Locate the cell with the specified text and output its (x, y) center coordinate. 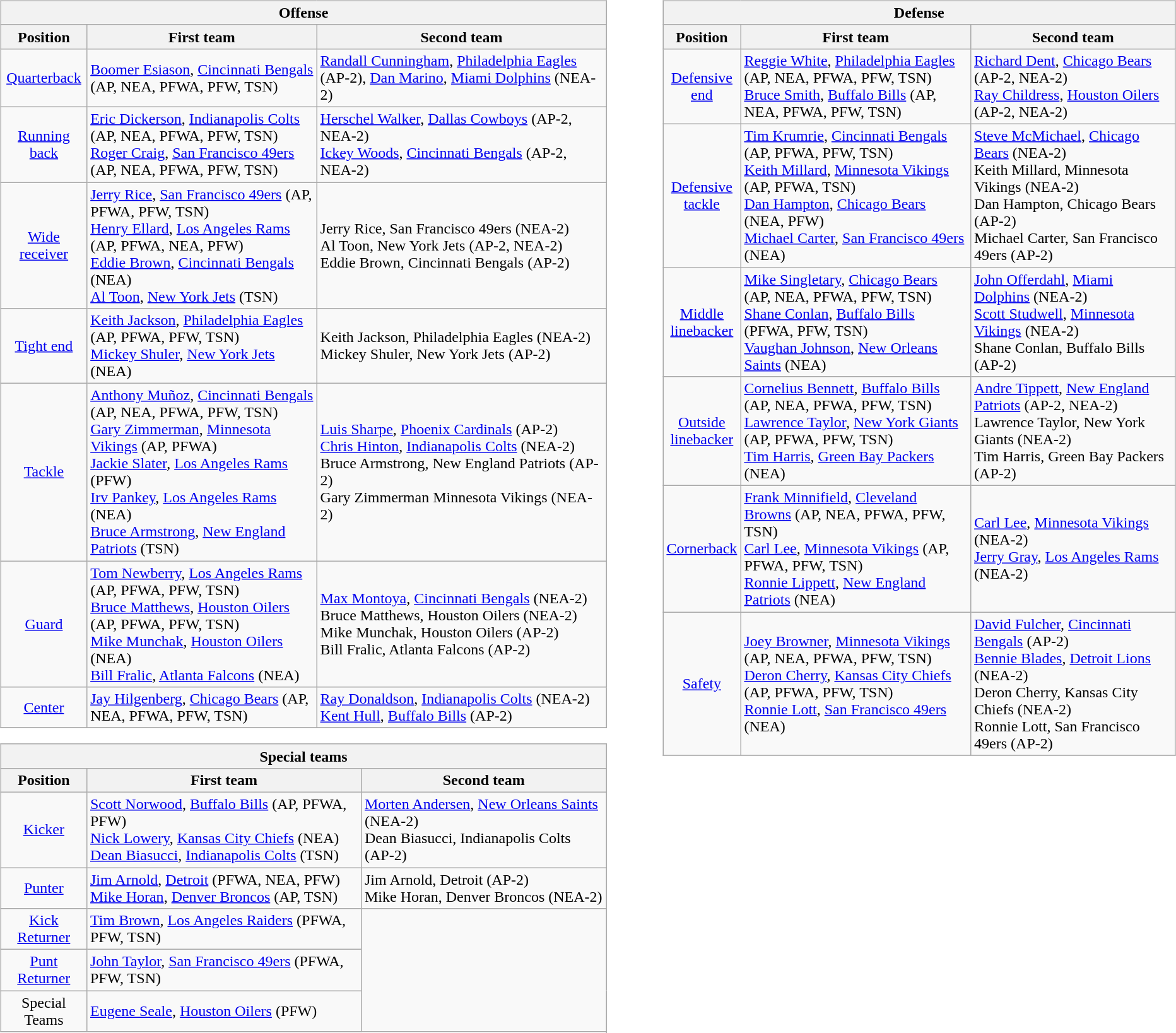
Tim Brown, Los Angeles Raiders (PFWA, PFW, TSN) (223, 929)
Morten Andersen, New Orleans Saints (NEA-2) Dean Biasucci, Indianapolis Colts (AP-2) (483, 829)
Scott Norwood, Buffalo Bills (AP, PFWA, PFW) Nick Lowery, Kansas City Chiefs (NEA) Dean Biasucci, Indianapolis Colts (TSN) (223, 829)
Kick Returner (44, 929)
Special teams (303, 756)
Defensive tackle (702, 196)
Ray Donaldson, Indianapolis Colts (NEA-2) Kent Hull, Buffalo Bills (AP-2) (462, 708)
Jay Hilgenberg, Chicago Bears (AP, NEA, PFWA, PFW, TSN) (202, 708)
Jim Arnold, Detroit (AP-2) Mike Horan, Denver Broncos (NEA-2) (483, 887)
Defense (919, 13)
Eugene Seale, Houston Oilers (PFW) (223, 1011)
John Taylor, San Francisco 49ers (PFWA, PFW, TSN) (223, 971)
Cornerback (702, 549)
Punter (44, 887)
Boomer Esiason, Cincinnati Bengals (AP, NEA, PFWA, PFW, TSN) (202, 78)
Quarterback (44, 78)
Tight end (44, 346)
Keith Jackson, Philadelphia Eagles (AP, PFWA, PFW, TSN) Mickey Shuler, New York Jets (NEA) (202, 346)
Carl Lee, Minnesota Vikings (NEA-2) Jerry Gray, Los Angeles Rams (NEA-2) (1073, 549)
Center (44, 708)
Outside linebacker (702, 432)
Middle linebacker (702, 322)
Andre Tippett, New England Patriots (AP-2, NEA-2) Lawrence Taylor, New York Giants (NEA-2) Tim Harris, Green Bay Packers (AP-2) (1073, 432)
Special Teams (44, 1011)
Reggie White, Philadelphia Eagles (AP, NEA, PFWA, PFW, TSN) Bruce Smith, Buffalo Bills (AP, NEA, PFWA, PFW, TSN) (856, 86)
Jim Arnold, Detroit (PFWA, NEA, PFW) Mike Horan, Denver Broncos (AP, TSN) (223, 887)
Offense (303, 13)
Cornelius Bennett, Buffalo Bills (AP, NEA, PFWA, PFW, TSN) Lawrence Taylor, New York Giants (AP, PFWA, PFW, TSN) Tim Harris, Green Bay Packers (NEA) (856, 432)
Richard Dent, Chicago Bears (AP-2, NEA-2) Ray Childress, Houston Oilers (AP-2, NEA-2) (1073, 86)
Defensive end (702, 86)
John Offerdahl, Miami Dolphins (NEA-2) Scott Studwell, Minnesota Vikings (NEA-2) Shane Conlan, Buffalo Bills (AP-2) (1073, 322)
Kicker (44, 829)
Safety (702, 684)
Eric Dickerson, Indianapolis Colts (AP, NEA, PFWA, PFW, TSN) Roger Craig, San Francisco 49ers (AP, NEA, PFWA, PFW, TSN) (202, 144)
Tackle (44, 472)
Keith Jackson, Philadelphia Eagles (NEA-2) Mickey Shuler, New York Jets (AP-2) (462, 346)
Mike Singletary, Chicago Bears (AP, NEA, PFWA, PFW, TSN) Shane Conlan, Buffalo Bills (PFWA, PFW, TSN) Vaughan Johnson, New Orleans Saints (NEA) (856, 322)
Punt Returner (44, 971)
Herschel Walker, Dallas Cowboys (AP-2, NEA-2) Ickey Woods, Cincinnati Bengals (AP-2, NEA-2) (462, 144)
Jerry Rice, San Francisco 49ers (NEA-2) Al Toon, New York Jets (AP-2, NEA-2) Eddie Brown, Cincinnati Bengals (AP-2) (462, 245)
Guard (44, 624)
Running back (44, 144)
Wide receiver (44, 245)
Randall Cunningham, Philadelphia Eagles (AP-2), Dan Marino, Miami Dolphins (NEA-2) (462, 78)
